Provide the [X, Y] coordinate of the cell's center where the given text is located.  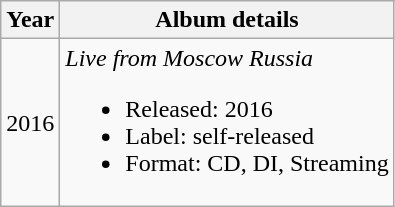
2016 [30, 122]
Year [30, 20]
Album details [227, 20]
Live from Moscow RussiaReleased: 2016Label: self-releasedFormat: CD, DI, Streaming [227, 122]
